Return [x, y] of the center of cell containing provided text 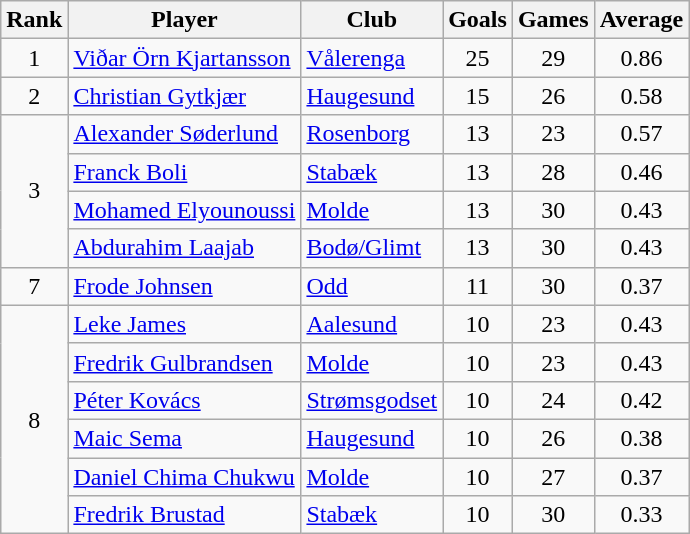
Abdurahim Laajab [184, 248]
7 [34, 286]
Strømsgodset [372, 400]
28 [553, 172]
Bodø/Glimt [372, 248]
0.86 [642, 58]
Average [642, 20]
Leke James [184, 324]
0.46 [642, 172]
Franck Boli [184, 172]
2 [34, 96]
8 [34, 419]
Club [372, 20]
Viðar Örn Kjartansson [184, 58]
Fredrik Gulbrandsen [184, 362]
0.58 [642, 96]
3 [34, 191]
Player [184, 20]
25 [478, 58]
Goals [478, 20]
Rosenborg [372, 134]
Christian Gytkjær [184, 96]
0.57 [642, 134]
Alexander Søderlund [184, 134]
Péter Kovács [184, 400]
24 [553, 400]
Frode Johnsen [184, 286]
11 [478, 286]
Mohamed Elyounoussi [184, 210]
Games [553, 20]
0.38 [642, 438]
Fredrik Brustad [184, 515]
27 [553, 477]
0.33 [642, 515]
Vålerenga [372, 58]
Odd [372, 286]
0.42 [642, 400]
Maic Sema [184, 438]
Rank [34, 20]
1 [34, 58]
15 [478, 96]
29 [553, 58]
Daniel Chima Chukwu [184, 477]
Aalesund [372, 324]
